Return [X, Y] of the center of cell containing provided text 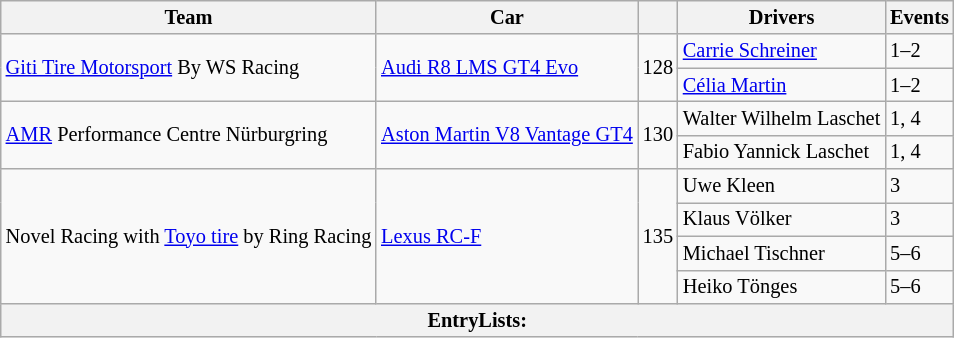
Drivers [782, 17]
Klaus Völker [782, 219]
AMR Performance Centre Nürburgring [188, 134]
Novel Racing with Toyo tire by Ring Racing [188, 236]
Audi R8 LMS GT4 Evo [506, 68]
130 [658, 134]
Michael Tischner [782, 253]
Giti Tire Motorsport By WS Racing [188, 68]
Uwe Kleen [782, 186]
Events [920, 17]
128 [658, 68]
Fabio Yannick Laschet [782, 152]
Car [506, 17]
EntryLists: [478, 320]
135 [658, 236]
Aston Martin V8 Vantage GT4 [506, 134]
Heiko Tönges [782, 287]
Lexus RC-F [506, 236]
Carrie Schreiner [782, 51]
Célia Martin [782, 85]
Walter Wilhelm Laschet [782, 118]
Team [188, 17]
